Output the [X, Y] coordinate of the center of the cell containing the given text.  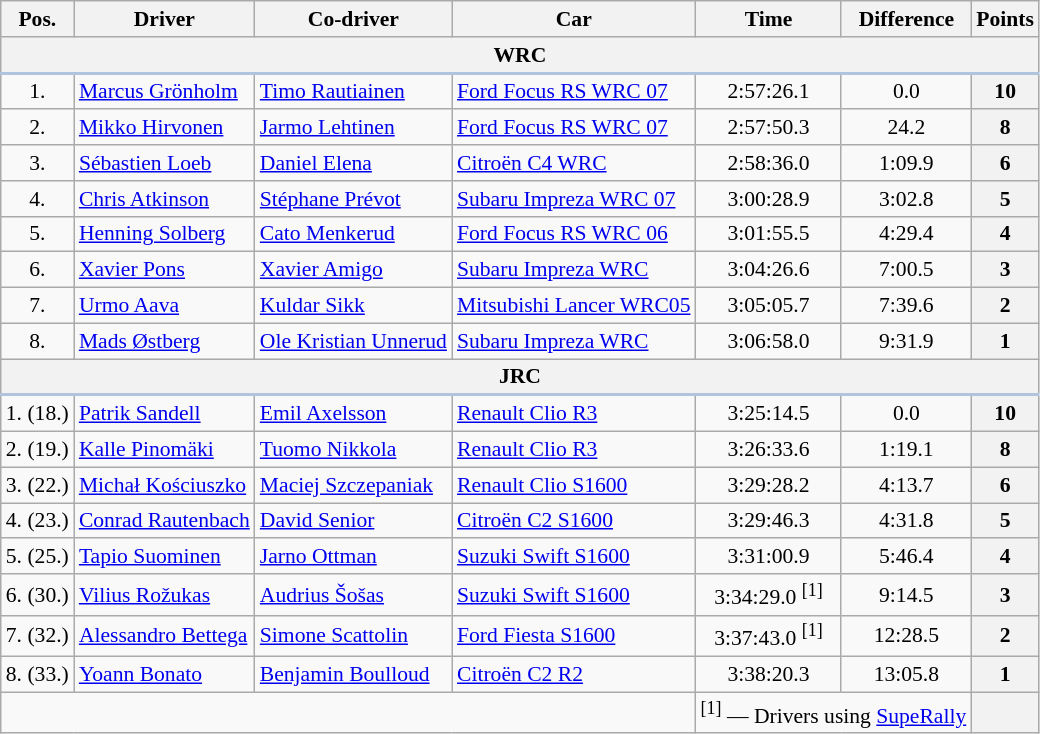
6. (30.) [38, 594]
Mitsubishi Lancer WRC05 [574, 306]
2. [38, 128]
Alessandro Bettega [164, 636]
3:04:26.6 [769, 270]
3:29:28.2 [769, 485]
3:26:33.6 [769, 450]
12:28.5 [906, 636]
2:57:50.3 [769, 128]
Kuldar Sikk [354, 306]
5. [38, 234]
Yoann Bonato [164, 675]
3:02.8 [906, 199]
[1] — Drivers using SupeRally [834, 712]
Points [1005, 19]
Tapio Suominen [164, 557]
7:39.6 [906, 306]
Xavier Pons [164, 270]
Co-driver [354, 19]
3:31:00.9 [769, 557]
4:29.4 [906, 234]
Citroën C4 WRC [574, 163]
4. (23.) [38, 521]
3. [38, 163]
24.2 [906, 128]
4:13.7 [906, 485]
7. [38, 306]
3:00:28.9 [769, 199]
7. (32.) [38, 636]
2:57:26.1 [769, 91]
2. (19.) [38, 450]
Conrad Rautenbach [164, 521]
Mikko Hirvonen [164, 128]
3:25:14.5 [769, 413]
Time [769, 19]
Henning Solberg [164, 234]
Jarmo Lehtinen [354, 128]
Tuomo Nikkola [354, 450]
Maciej Szczepaniak [354, 485]
Kalle Pinomäki [164, 450]
8. (33.) [38, 675]
8. [38, 341]
Driver [164, 19]
9:31.9 [906, 341]
3:06:58.0 [769, 341]
Ford Focus RS WRC 06 [574, 234]
3:05:05.7 [769, 306]
Subaru Impreza WRC 07 [574, 199]
Sébastien Loeb [164, 163]
3:34:29.0 [1] [769, 594]
Vilius Rožukas [164, 594]
Xavier Amigo [354, 270]
9:14.5 [906, 594]
5:46.4 [906, 557]
13:05.8 [906, 675]
1:09.9 [906, 163]
6. [38, 270]
Ford Fiesta S1600 [574, 636]
5. (25.) [38, 557]
4. [38, 199]
2:58:36.0 [769, 163]
4:31.8 [906, 521]
Ole Kristian Unnerud [354, 341]
1:19.1 [906, 450]
Simone Scattolin [354, 636]
3:37:43.0 [1] [769, 636]
Urmo Aava [164, 306]
1. [38, 91]
Citroën C2 S1600 [574, 521]
Cato Menkerud [354, 234]
Jarno Ottman [354, 557]
3. (22.) [38, 485]
Citroën C2 R2 [574, 675]
WRC [520, 55]
Difference [906, 19]
Marcus Grönholm [164, 91]
David Senior [354, 521]
3:29:46.3 [769, 521]
1. (18.) [38, 413]
3:38:20.3 [769, 675]
7:00.5 [906, 270]
Stéphane Prévot [354, 199]
JRC [520, 377]
Patrik Sandell [164, 413]
Car [574, 19]
Mads Østberg [164, 341]
3:01:55.5 [769, 234]
Renault Clio S1600 [574, 485]
Pos. [38, 19]
Daniel Elena [354, 163]
Timo Rautiainen [354, 91]
Michał Kościuszko [164, 485]
Benjamin Boulloud [354, 675]
Audrius Šošas [354, 594]
Emil Axelsson [354, 413]
Chris Atkinson [164, 199]
